Locate the cell with the specified text and output its (x, y) center coordinate. 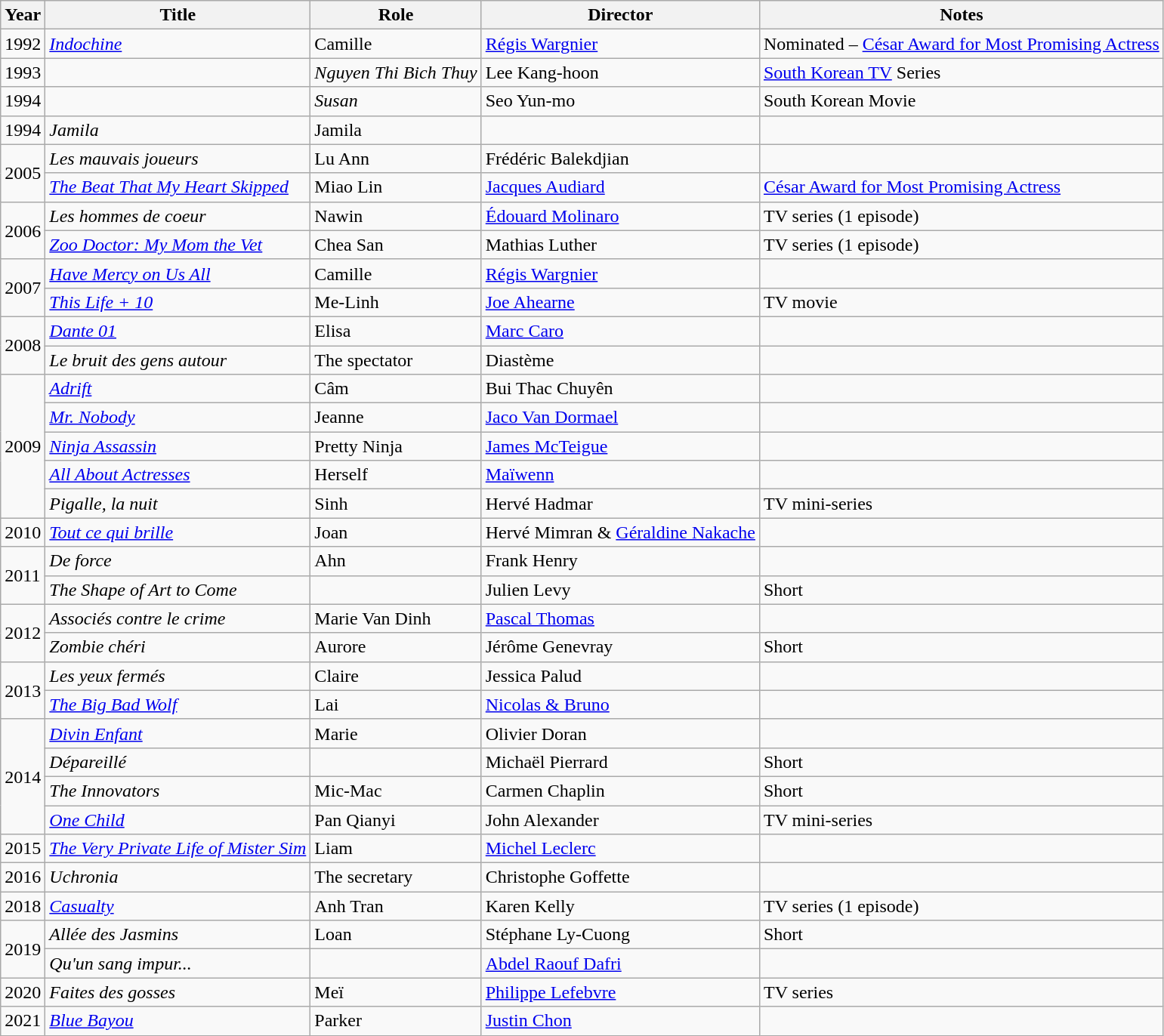
The secretary (396, 877)
Joe Ahearne (620, 302)
Casualty (178, 906)
Bui Thac Chuyên (620, 389)
Marc Caro (620, 331)
Nicolas & Bruno (620, 705)
Câm (396, 389)
Justin Chon (620, 1021)
2021 (23, 1021)
Dépareillé (178, 762)
Les yeux fermés (178, 676)
Divin Enfant (178, 733)
Mr. Nobody (178, 418)
Anh Tran (396, 906)
Stéphane Ly-Cuong (620, 935)
Pigalle, la nuit (178, 504)
1992 (23, 44)
Ahn (396, 561)
Hervé Mimran & Géraldine Nakache (620, 532)
Nawin (396, 216)
Michaël Pierrard (620, 762)
Abdel Raouf Dafri (620, 964)
Aurore (396, 647)
TV movie (961, 302)
Jeanne (396, 418)
Pretty Ninja (396, 446)
Jacques Audiard (620, 187)
2019 (23, 949)
2005 (23, 173)
2014 (23, 776)
John Alexander (620, 819)
Meï (396, 992)
Pascal Thomas (620, 618)
Frank Henry (620, 561)
Associés contre le crime (178, 618)
South Korean Movie (961, 101)
Sinh (396, 504)
De force (178, 561)
One Child (178, 819)
Uchronia (178, 877)
Claire (396, 676)
Herself (396, 475)
Diastème (620, 360)
Title (178, 15)
2020 (23, 992)
Adrift (178, 389)
2009 (23, 446)
2015 (23, 849)
Carmen Chaplin (620, 791)
Le bruit des gens autour (178, 360)
Jérôme Genevray (620, 647)
2010 (23, 532)
Les hommes de coeur (178, 216)
Blue Bayou (178, 1021)
Role (396, 15)
Frédéric Balekdjian (620, 159)
Have Mercy on Us All (178, 273)
The Very Private Life of Mister Sim (178, 849)
Parker (396, 1021)
Christophe Goffette (620, 877)
2013 (23, 690)
Year (23, 15)
Hervé Hadmar (620, 504)
2008 (23, 345)
Michel Leclerc (620, 849)
Me-Linh (396, 302)
Indochine (178, 44)
Lu Ann (396, 159)
Mic-Mac (396, 791)
Maïwenn (620, 475)
Olivier Doran (620, 733)
The spectator (396, 360)
This Life + 10 (178, 302)
2016 (23, 877)
Nguyen Thi Bich Thuy (396, 72)
Karen Kelly (620, 906)
Nominated – César Award for Most Promising Actress (961, 44)
James McTeigue (620, 446)
The Shape of Art to Come (178, 590)
Marie (396, 733)
TV series (961, 992)
Seo Yun-mo (620, 101)
Julien Levy (620, 590)
1993 (23, 72)
Édouard Molinaro (620, 216)
Les mauvais joueurs (178, 159)
Philippe Lefebvre (620, 992)
Director (620, 15)
Zoo Doctor: My Mom the Vet (178, 245)
2018 (23, 906)
Tout ce qui brille (178, 532)
Jaco Van Dormael (620, 418)
The Big Bad Wolf (178, 705)
Elisa (396, 331)
2011 (23, 575)
Miao Lin (396, 187)
Faites des gosses (178, 992)
Loan (396, 935)
Chea San (396, 245)
2006 (23, 230)
Allée des Jasmins (178, 935)
South Korean TV Series (961, 72)
Notes (961, 15)
Mathias Luther (620, 245)
Lee Kang-hoon (620, 72)
The Innovators (178, 791)
Liam (396, 849)
Zombie chéri (178, 647)
All About Actresses (178, 475)
Qu'un sang impur... (178, 964)
The Beat That My Heart Skipped (178, 187)
Marie Van Dinh (396, 618)
Joan (396, 532)
Lai (396, 705)
Ninja Assassin (178, 446)
Dante 01 (178, 331)
2012 (23, 633)
Susan (396, 101)
2007 (23, 288)
Jessica Palud (620, 676)
César Award for Most Promising Actress (961, 187)
Pan Qianyi (396, 819)
